Find where the given text appears and provide that cell's center as (x, y) coordinate. 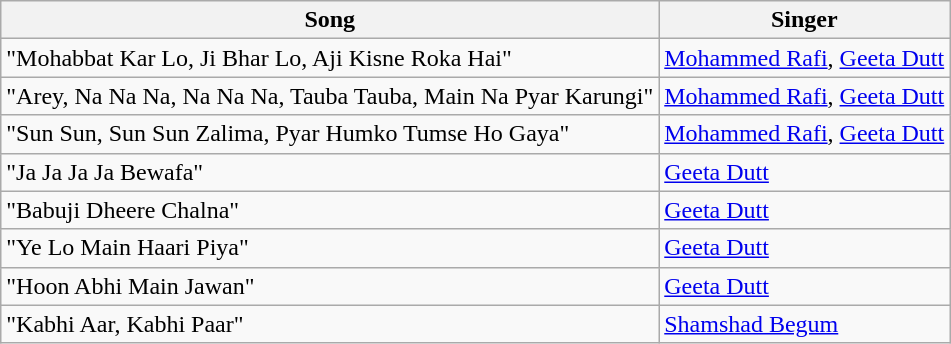
"Hoon Abhi Main Jawan" (330, 286)
Shamshad Begum (804, 324)
Singer (804, 20)
"Kabhi Aar, Kabhi Paar" (330, 324)
"Ye Lo Main Haari Piya" (330, 248)
Song (330, 20)
"Babuji Dheere Chalna" (330, 210)
"Mohabbat Kar Lo, Ji Bhar Lo, Aji Kisne Roka Hai" (330, 58)
"Sun Sun, Sun Sun Zalima, Pyar Humko Tumse Ho Gaya" (330, 134)
"Arey, Na Na Na, Na Na Na, Tauba Tauba, Main Na Pyar Karungi" (330, 96)
"Ja Ja Ja Ja Bewafa" (330, 172)
